Capture the cell that displays the provided text and extract its [X, Y] central coordinate. 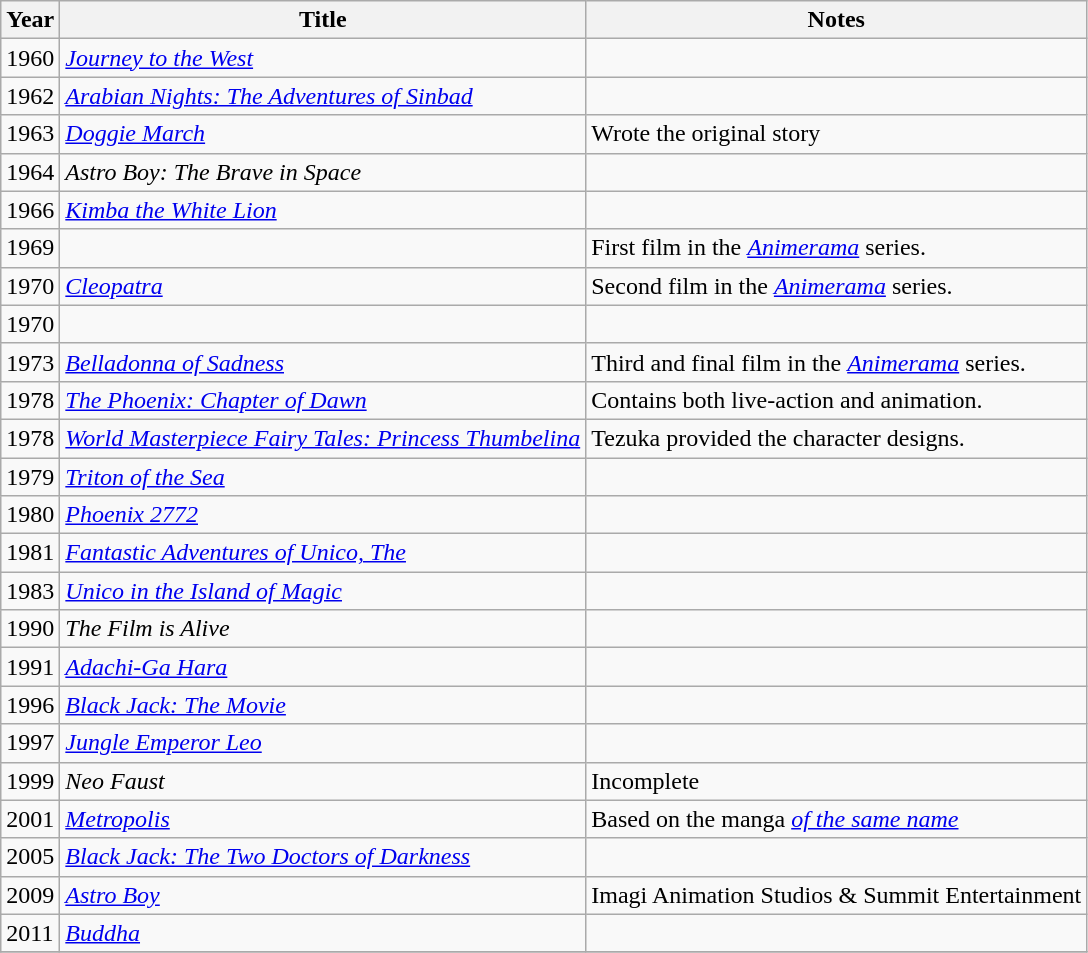
Year [30, 20]
The Film is Alive [323, 629]
World Masterpiece Fairy Tales: Princess Thumbelina [323, 438]
1991 [30, 667]
Belladonna of Sadness [323, 362]
Tezuka provided the character designs. [836, 438]
Third and final film in the Animerama series. [836, 362]
1997 [30, 743]
1964 [30, 172]
1966 [30, 210]
1990 [30, 629]
Astro Boy: The Brave in Space [323, 172]
First film in the Animerama series. [836, 248]
Journey to the West [323, 58]
1962 [30, 96]
Contains both live-action and animation. [836, 400]
1980 [30, 515]
Doggie March [323, 134]
Title [323, 20]
Metropolis [323, 819]
Neo Faust [323, 781]
The Phoenix: Chapter of Dawn [323, 400]
1969 [30, 248]
Jungle Emperor Leo [323, 743]
2011 [30, 933]
Cleopatra [323, 286]
1963 [30, 134]
1983 [30, 591]
1999 [30, 781]
Arabian Nights: The Adventures of Sinbad [323, 96]
Black Jack: The Movie [323, 705]
Black Jack: The Two Doctors of Darkness [323, 857]
Based on the manga of the same name [836, 819]
Second film in the Animerama series. [836, 286]
Fantastic Adventures of Unico, The [323, 553]
Kimba the White Lion [323, 210]
Triton of the Sea [323, 477]
2009 [30, 895]
Buddha [323, 933]
1996 [30, 705]
Notes [836, 20]
1960 [30, 58]
2005 [30, 857]
Adachi-Ga Hara [323, 667]
Incomplete [836, 781]
1973 [30, 362]
Unico in the Island of Magic [323, 591]
1981 [30, 553]
Astro Boy [323, 895]
1979 [30, 477]
Wrote the original story [836, 134]
2001 [30, 819]
Imagi Animation Studios & Summit Entertainment [836, 895]
Phoenix 2772 [323, 515]
